Search for the cell housing the specified text and yield its [x, y] center coordinate. 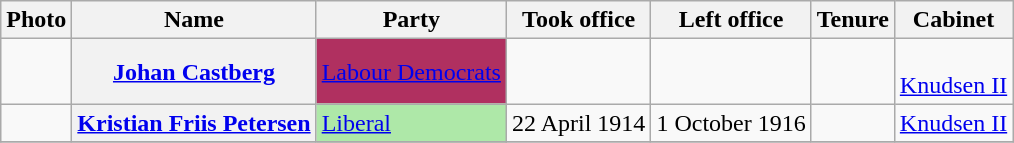
Took office [578, 20]
Photo [36, 20]
Liberal [411, 123]
1 October 1916 [731, 123]
22 April 1914 [578, 123]
Party [411, 20]
Johan Castberg [194, 72]
Name [194, 20]
Labour Democrats [411, 72]
Kristian Friis Petersen [194, 123]
Left office [731, 20]
Tenure [852, 20]
Cabinet [953, 20]
